Capture the cell that displays the provided text and extract its (X, Y) central coordinate. 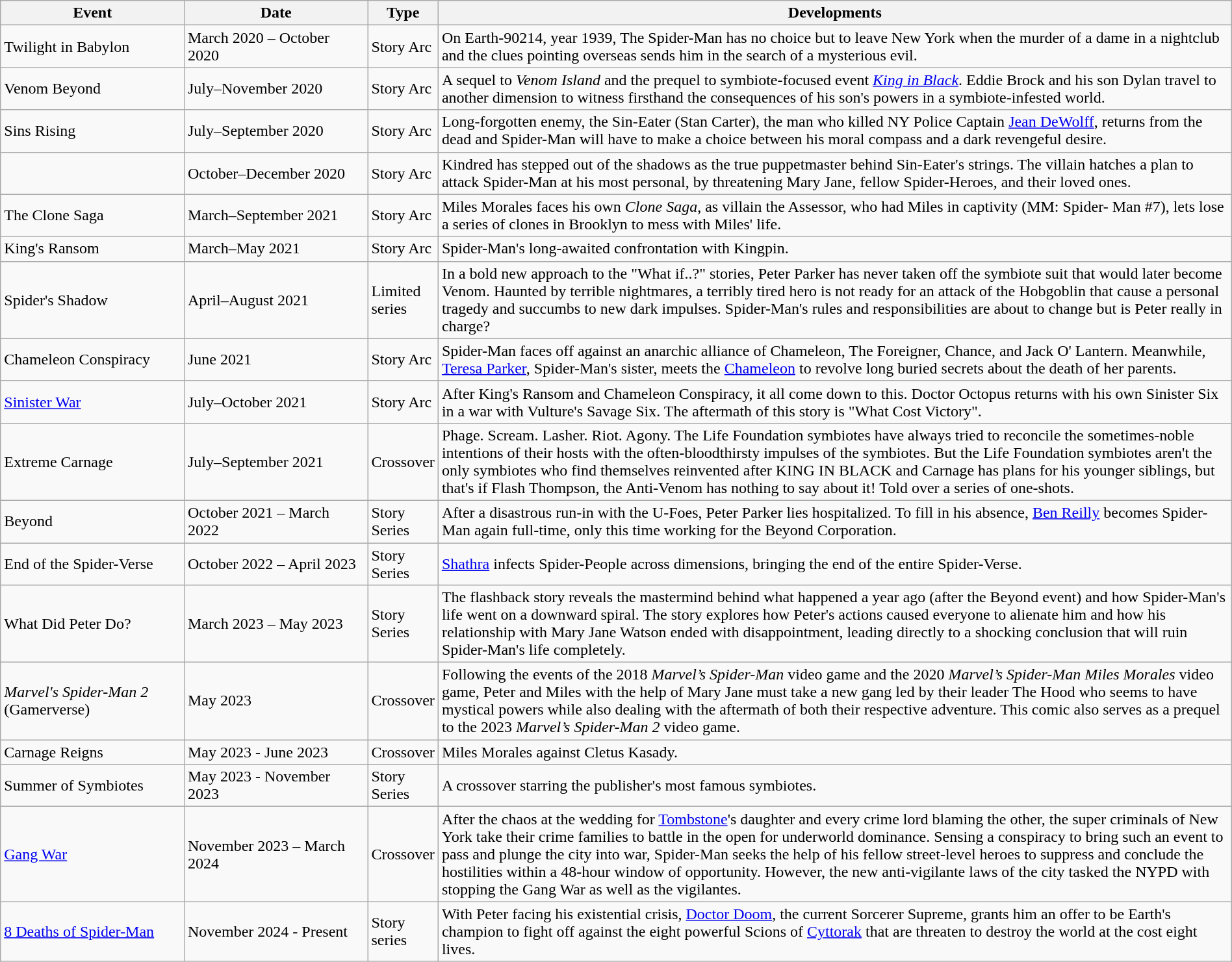
Gang War (92, 854)
Limited series (403, 300)
July–September 2021 (276, 461)
Type (403, 13)
Carnage Reigns (92, 752)
Miles Morales against Cletus Kasady. (834, 752)
March–September 2021 (276, 216)
Developments (834, 13)
Beyond (92, 521)
June 2021 (276, 360)
July–October 2021 (276, 401)
King's Ransom (92, 249)
End of the Spider-Verse (92, 564)
Chameleon Conspiracy (92, 360)
Marvel's Spider-Man 2 (Gamerverse) (92, 702)
Venom Beyond (92, 88)
Shathra infects Spider-People across dimensions, bringing the end of the entire Spider-Verse. (834, 564)
April–August 2021 (276, 300)
July–November 2020 (276, 88)
May 2023 - November 2023 (276, 786)
Sinister War (92, 401)
July–September 2020 (276, 131)
Twilight in Babylon (92, 47)
May 2023 - June 2023 (276, 752)
October 2022 – April 2023 (276, 564)
A crossover starring the publisher's most famous symbiotes. (834, 786)
March 2023 – May 2023 (276, 624)
Spider-Man's long-awaited confrontation with Kingpin. (834, 249)
8 Deaths of Spider-Man (92, 931)
Sins Rising (92, 131)
October 2021 – March 2022 (276, 521)
The Clone Saga (92, 216)
March–May 2021 (276, 249)
October–December 2020 (276, 173)
Spider's Shadow (92, 300)
What Did Peter Do? (92, 624)
May 2023 (276, 702)
Date (276, 13)
Extreme Carnage (92, 461)
November 2024 - Present (276, 931)
Summer of Symbiotes (92, 786)
November 2023 – March 2024 (276, 854)
March 2020 – October 2020 (276, 47)
Event (92, 13)
Story series (403, 931)
